Locate the cell with the specified text and output its (X, Y) center coordinate. 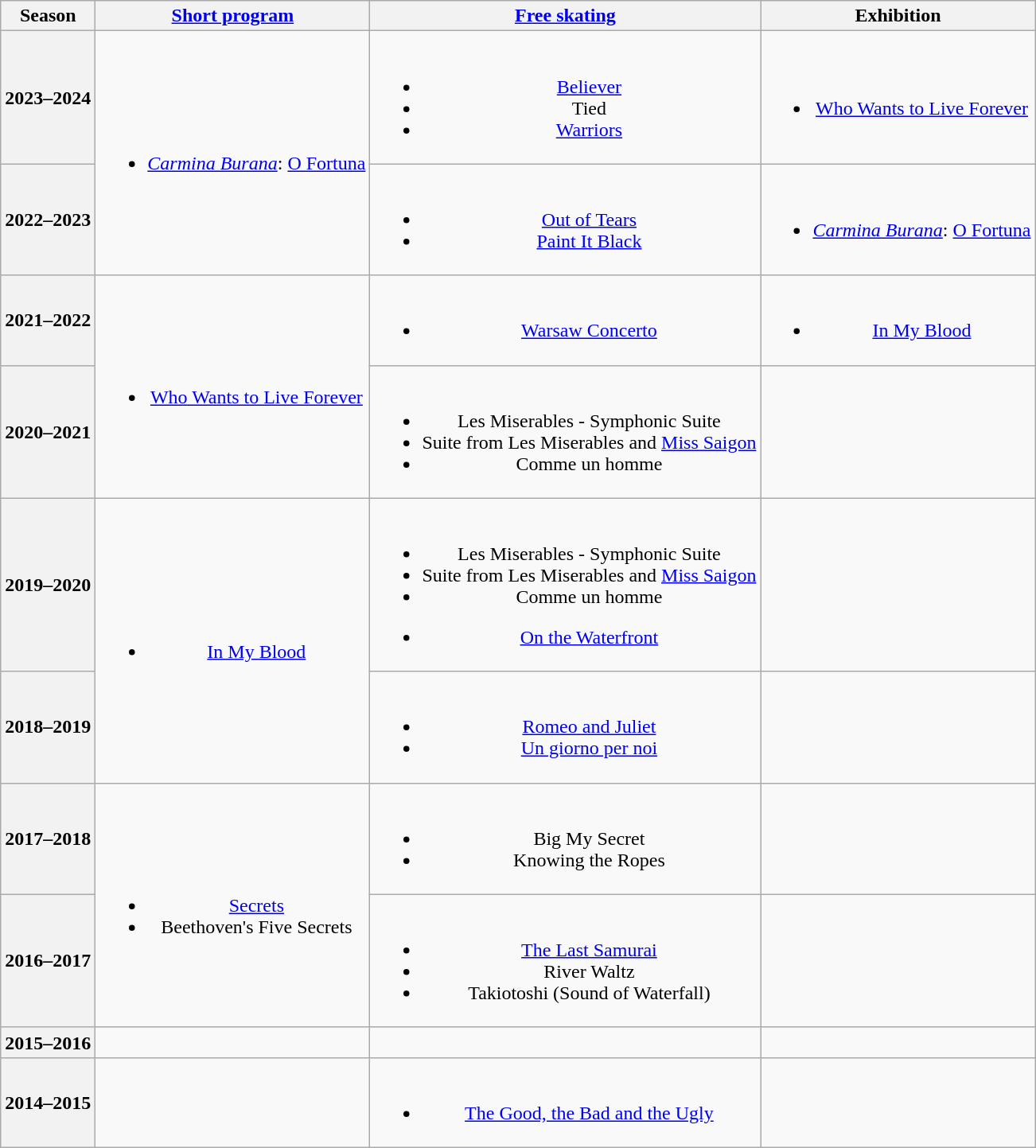
The Good, the Bad and the Ugly (565, 1103)
The Last Samurai River Waltz Takiotoshi (Sound of Waterfall) (565, 961)
2018–2019 (48, 727)
Big My Secret Knowing the Ropes (565, 839)
Free skating (565, 16)
Out of TearsPaint It Black (565, 220)
2016–2017 (48, 961)
Season (48, 16)
2023–2024 (48, 97)
Secrets Beethoven's Five Secrets (232, 905)
Romeo and Juliet Un giorno per noi (565, 727)
Les Miserables - Symphonic SuiteSuite from Les Miserables and Miss SaigonComme un homme On the Waterfront (565, 585)
2019–2020 (48, 585)
2021–2022 (48, 320)
Short program (232, 16)
2022–2023 (48, 220)
BelieverTiedWarriors (565, 97)
Les Miserables - Symphonic SuiteSuite from Les Miserables and Miss SaigonComme un homme (565, 431)
2015–2016 (48, 1042)
2020–2021 (48, 431)
2017–2018 (48, 839)
2014–2015 (48, 1103)
Exhibition (898, 16)
Warsaw Concerto (565, 320)
